Capture the cell that displays the provided text and extract its (x, y) central coordinate. 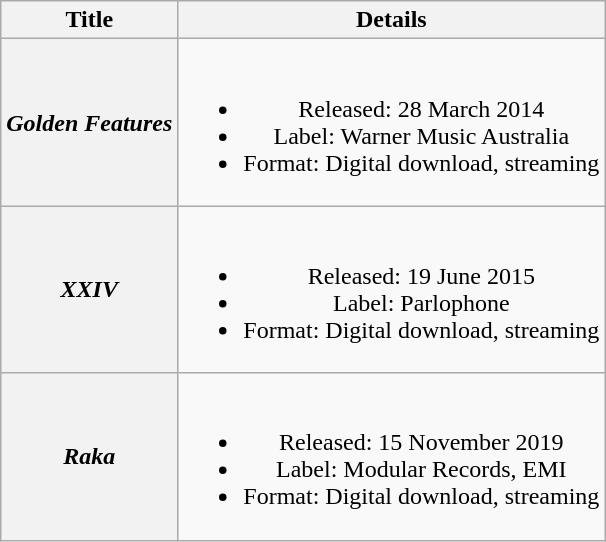
Golden Features (90, 122)
XXIV (90, 290)
Raka (90, 456)
Released: 15 November 2019Label: Modular Records, EMIFormat: Digital download, streaming (392, 456)
Released: 19 June 2015Label: ParlophoneFormat: Digital download, streaming (392, 290)
Title (90, 20)
Released: 28 March 2014Label: Warner Music AustraliaFormat: Digital download, streaming (392, 122)
Details (392, 20)
